Output the (x, y) coordinate of the center of the cell containing the given text.  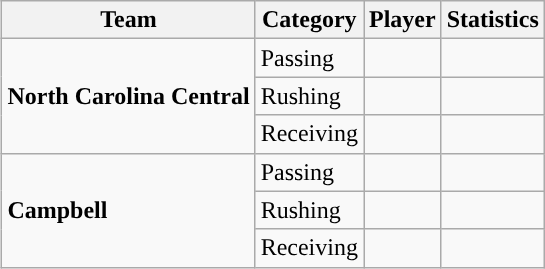
North Carolina Central (128, 96)
Campbell (128, 210)
Category (309, 20)
Player (403, 20)
Team (128, 20)
Statistics (492, 20)
